Scan for the cell matching the given text and deliver its (X, Y) coordinate at center. 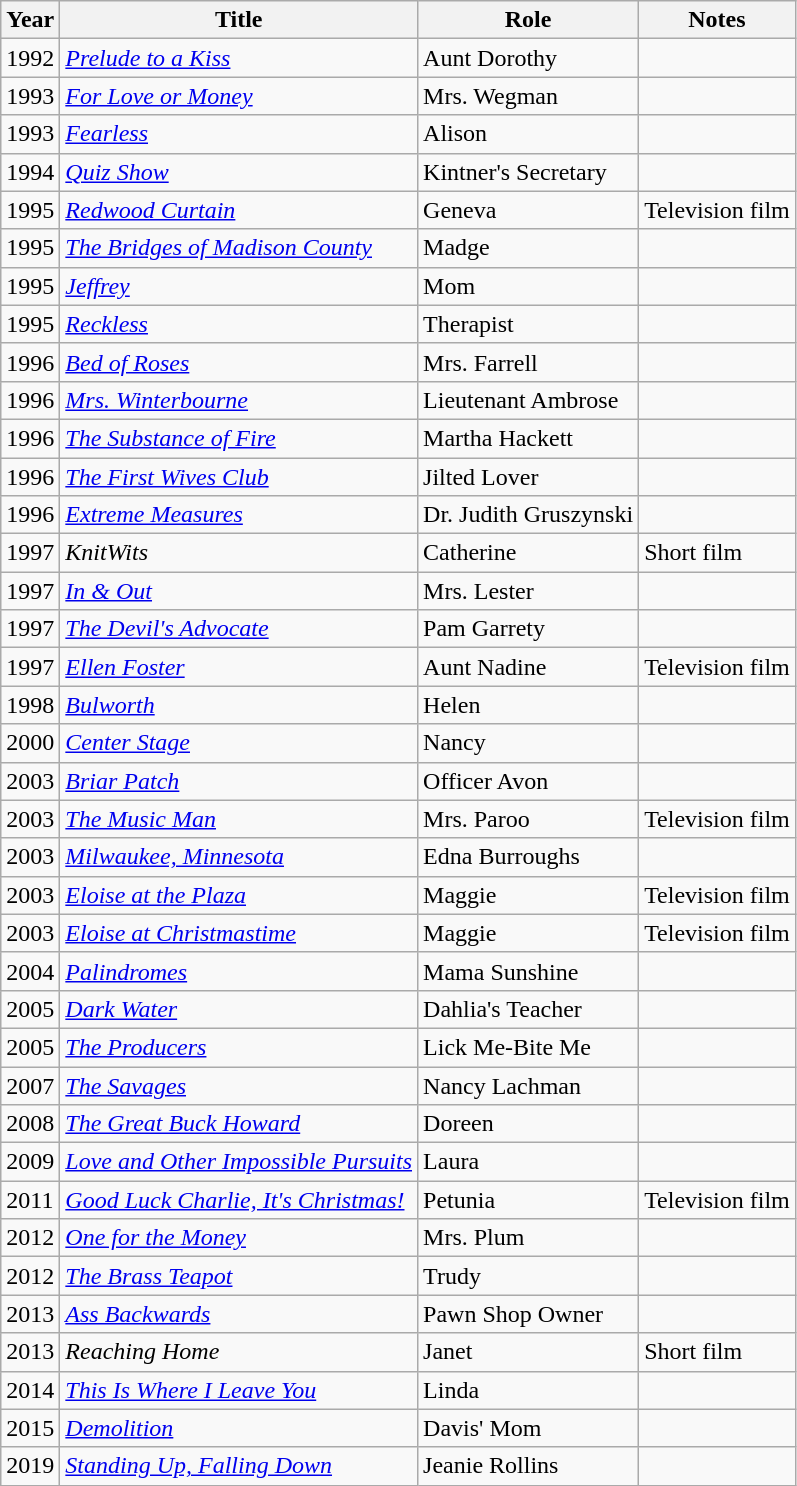
Milwaukee, Minnesota (239, 857)
Davis' Mom (528, 1428)
Mama Sunshine (528, 971)
Linda (528, 1390)
Fearless (239, 134)
Pawn Shop Owner (528, 1314)
The Music Man (239, 819)
Madge (528, 248)
Jeanie Rollins (528, 1466)
1992 (30, 58)
Petunia (528, 1200)
Mom (528, 286)
Demolition (239, 1428)
1998 (30, 705)
Reaching Home (239, 1352)
Catherine (528, 553)
The Savages (239, 1085)
Briar Patch (239, 781)
Therapist (528, 324)
Mrs. Wegman (528, 96)
The Devil's Advocate (239, 629)
The Great Buck Howard (239, 1124)
Lieutenant Ambrose (528, 400)
One for the Money (239, 1238)
2015 (30, 1428)
The Producers (239, 1047)
Center Stage (239, 743)
Jilted Lover (528, 477)
2009 (30, 1162)
Role (528, 20)
Ass Backwards (239, 1314)
Nancy (528, 743)
Palindromes (239, 971)
Aunt Nadine (528, 667)
This Is Where I Leave You (239, 1390)
The Bridges of Madison County (239, 248)
Title (239, 20)
Dark Water (239, 1009)
Kintner's Secretary (528, 172)
Helen (528, 705)
Dr. Judith Gruszynski (528, 515)
Jeffrey (239, 286)
Officer Avon (528, 781)
Quiz Show (239, 172)
2014 (30, 1390)
1994 (30, 172)
Mrs. Paroo (528, 819)
Janet (528, 1352)
2008 (30, 1124)
Eloise at Christmastime (239, 933)
Bulworth (239, 705)
Love and Other Impossible Pursuits (239, 1162)
Martha Hackett (528, 438)
Pam Garrety (528, 629)
Aunt Dorothy (528, 58)
Mrs. Lester (528, 591)
Mrs. Winterbourne (239, 400)
Geneva (528, 210)
Extreme Measures (239, 515)
Good Luck Charlie, It's Christmas! (239, 1200)
2019 (30, 1466)
Year (30, 20)
Eloise at the Plaza (239, 895)
KnitWits (239, 553)
Lick Me-Bite Me (528, 1047)
Redwood Curtain (239, 210)
2000 (30, 743)
The Substance of Fire (239, 438)
Mrs. Plum (528, 1238)
For Love or Money (239, 96)
2011 (30, 1200)
Nancy Lachman (528, 1085)
Edna Burroughs (528, 857)
Dahlia's Teacher (528, 1009)
The Brass Teapot (239, 1276)
Laura (528, 1162)
Doreen (528, 1124)
Trudy (528, 1276)
The First Wives Club (239, 477)
Reckless (239, 324)
Ellen Foster (239, 667)
Bed of Roses (239, 362)
2007 (30, 1085)
In & Out (239, 591)
Alison (528, 134)
Prelude to a Kiss (239, 58)
2004 (30, 971)
Standing Up, Falling Down (239, 1466)
Mrs. Farrell (528, 362)
Notes (718, 20)
